Scan for the cell matching the given text and deliver its (X, Y) coordinate at center. 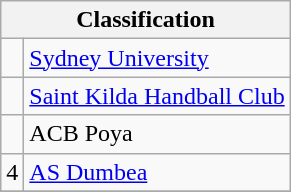
Saint Kilda Handball Club (157, 96)
ACB Poya (157, 134)
AS Dumbea (157, 172)
Sydney University (157, 58)
4 (12, 172)
Classification (146, 20)
